For the text-containing cell, return its midpoint in (x, y) coordinate format. 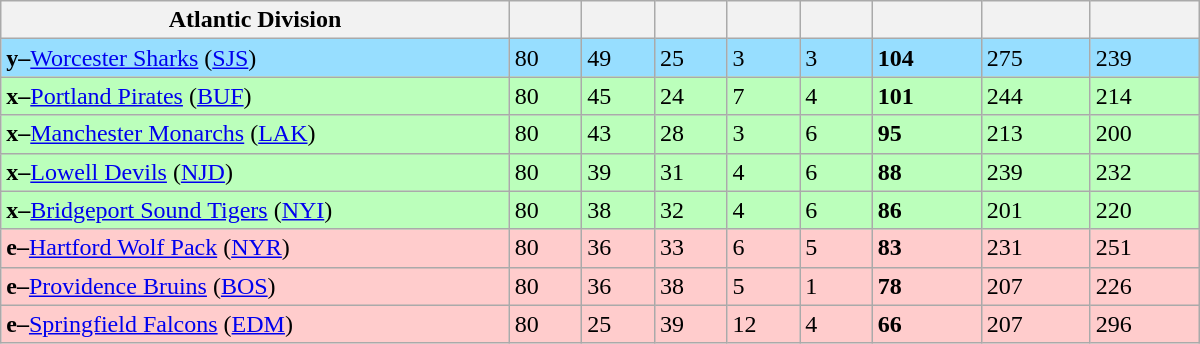
226 (1144, 286)
7 (764, 96)
213 (1036, 134)
244 (1036, 96)
66 (926, 324)
95 (926, 134)
e–Providence Bruins (BOS) (255, 286)
201 (1036, 210)
e–Hartford Wolf Pack (NYR) (255, 248)
32 (690, 210)
33 (690, 248)
28 (690, 134)
83 (926, 248)
x–Bridgeport Sound Tigers (NYI) (255, 210)
200 (1144, 134)
101 (926, 96)
x–Portland Pirates (BUF) (255, 96)
104 (926, 58)
31 (690, 172)
24 (690, 96)
Atlantic Division (255, 20)
1 (836, 286)
x–Manchester Monarchs (LAK) (255, 134)
232 (1144, 172)
78 (926, 286)
86 (926, 210)
275 (1036, 58)
296 (1144, 324)
43 (618, 134)
231 (1036, 248)
y–Worcester Sharks (SJS) (255, 58)
12 (764, 324)
x–Lowell Devils (NJD) (255, 172)
220 (1144, 210)
88 (926, 172)
49 (618, 58)
251 (1144, 248)
214 (1144, 96)
e–Springfield Falcons (EDM) (255, 324)
45 (618, 96)
